Return the [X, Y] coordinate for the center point of the cell that contains the specified text.  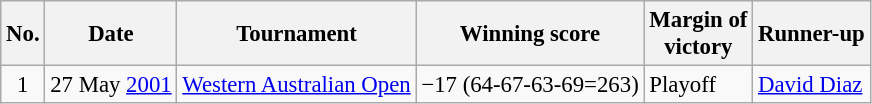
Date [111, 34]
Runner-up [812, 34]
1 [23, 85]
−17 (64-67-63-69=263) [530, 85]
Winning score [530, 34]
David Diaz [812, 85]
No. [23, 34]
Tournament [296, 34]
Playoff [698, 85]
Margin ofvictory [698, 34]
Western Australian Open [296, 85]
27 May 2001 [111, 85]
